Return the [x, y] coordinate for the center point of the cell that contains the specified text.  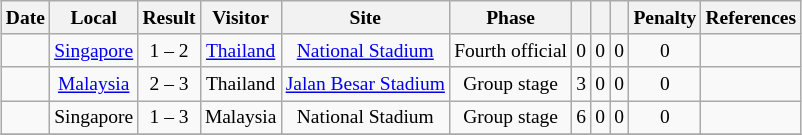
1 – 3 [169, 118]
1 – 2 [169, 50]
Phase [511, 18]
6 [582, 118]
Site [366, 18]
3 [582, 84]
Date [25, 18]
Visitor [240, 18]
Penalty [665, 18]
Local [94, 18]
Fourth official [511, 50]
Result [169, 18]
References [751, 18]
Jalan Besar Stadium [366, 84]
2 – 3 [169, 84]
